For the text-containing cell, return its midpoint in (X, Y) coordinate format. 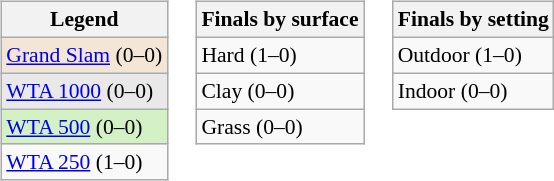
Finals by setting (474, 20)
WTA 1000 (0–0) (84, 91)
Finals by surface (280, 20)
Clay (0–0) (280, 91)
Grand Slam (0–0) (84, 55)
Hard (1–0) (280, 55)
WTA 250 (1–0) (84, 162)
Indoor (0–0) (474, 91)
Outdoor (1–0) (474, 55)
Grass (0–0) (280, 127)
WTA 500 (0–0) (84, 127)
Legend (84, 20)
